Determine the [X, Y] coordinate at the center of the cell enclosing the given text.  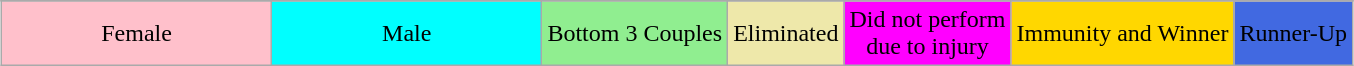
Bottom 3 Couples [635, 34]
Female [136, 34]
Eliminated [786, 34]
Did not performdue to injury [928, 34]
Male [407, 34]
Runner-Up [1294, 34]
Immunity and Winner [1122, 34]
